Identify which cell holds the provided text, then report its (X, Y) central coordinate. 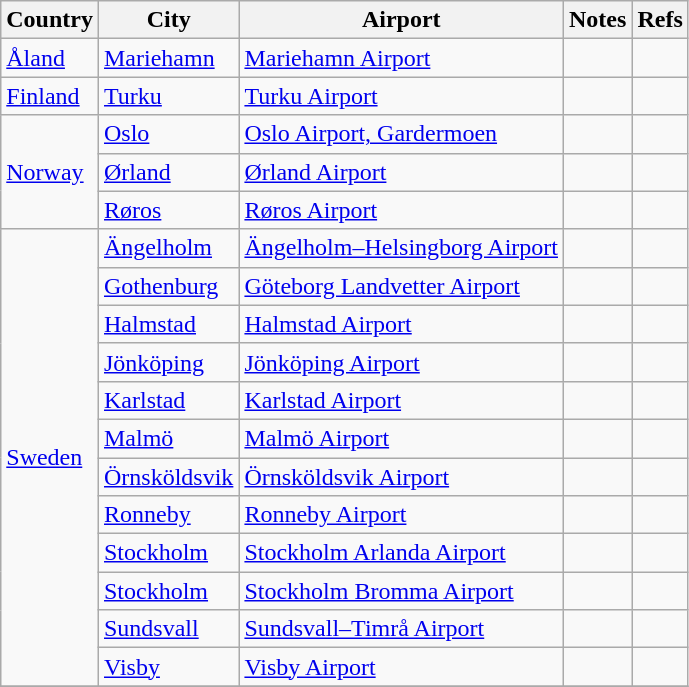
Refs (660, 20)
Karlstad (168, 400)
Stockholm Bromma Airport (402, 591)
Halmstad (168, 324)
Røros Airport (402, 210)
Norway (50, 172)
Ronneby (168, 515)
Karlstad Airport (402, 400)
Sundsvall (168, 629)
Stockholm Arlanda Airport (402, 553)
Malmö Airport (402, 438)
Country (50, 20)
Halmstad Airport (402, 324)
Göteborg Landvetter Airport (402, 286)
Åland (50, 58)
Airport (402, 20)
Mariehamn (168, 58)
Gothenburg (168, 286)
Notes (598, 20)
Røros (168, 210)
Jönköping (168, 362)
Ronneby Airport (402, 515)
Örnsköldsvik Airport (402, 477)
Finland (50, 96)
Oslo (168, 134)
Sundsvall–Timrå Airport (402, 629)
Ängelholm–Helsingborg Airport (402, 248)
Turku Airport (402, 96)
Oslo Airport, Gardermoen (402, 134)
Sweden (50, 458)
Mariehamn Airport (402, 58)
Turku (168, 96)
Ängelholm (168, 248)
Visby (168, 667)
City (168, 20)
Örnsköldsvik (168, 477)
Jönköping Airport (402, 362)
Ørland (168, 172)
Malmö (168, 438)
Ørland Airport (402, 172)
Visby Airport (402, 667)
